Search for the cell housing the specified text and yield its (x, y) center coordinate. 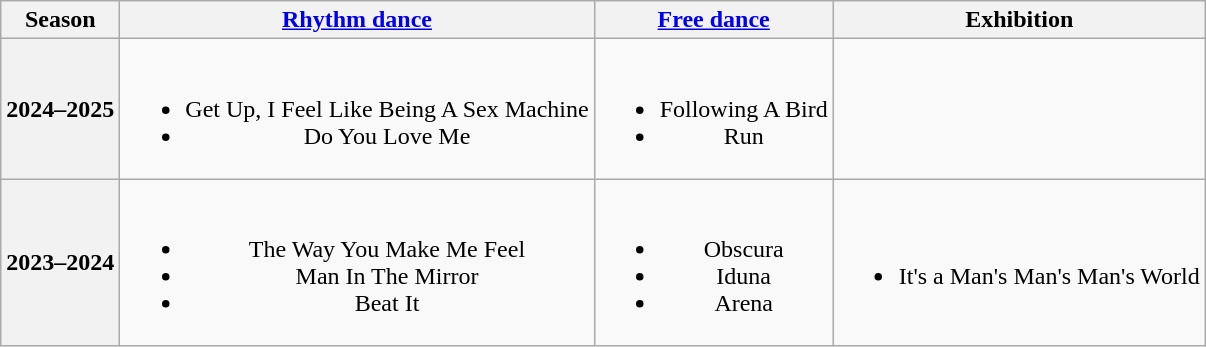
Season (60, 20)
Exhibition (1019, 20)
2023–2024 (60, 262)
2024–2025 (60, 109)
Free dance (714, 20)
Rhythm dance (357, 20)
Following A Bird Run (714, 109)
The Way You Make Me Feel Man In The Mirror Beat It (357, 262)
Get Up, I Feel Like Being A Sex Machine Do You Love Me (357, 109)
Obscura Iduna Arena (714, 262)
It's a Man's Man's Man's World (1019, 262)
